Capture the cell that displays the provided text and extract its [X, Y] central coordinate. 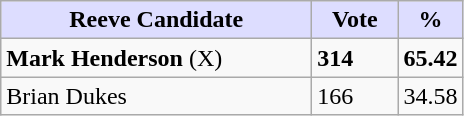
166 [355, 96]
65.42 [430, 58]
Brian Dukes [156, 96]
Vote [355, 20]
34.58 [430, 96]
% [430, 20]
Mark Henderson (X) [156, 58]
Reeve Candidate [156, 20]
314 [355, 58]
